Return [x, y] of the center of cell containing provided text 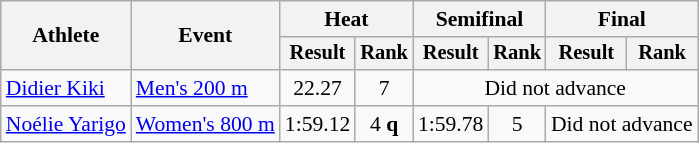
1:59.12 [318, 124]
Heat [346, 19]
Men's 200 m [206, 88]
4 q [384, 124]
7 [384, 88]
Women's 800 m [206, 124]
Event [206, 36]
Semifinal [480, 19]
Noélie Yarigo [66, 124]
Final [622, 19]
Didier Kiki [66, 88]
Athlete [66, 36]
5 [517, 124]
22.27 [318, 88]
1:59.78 [450, 124]
